Capture the cell that displays the provided text and extract its (x, y) central coordinate. 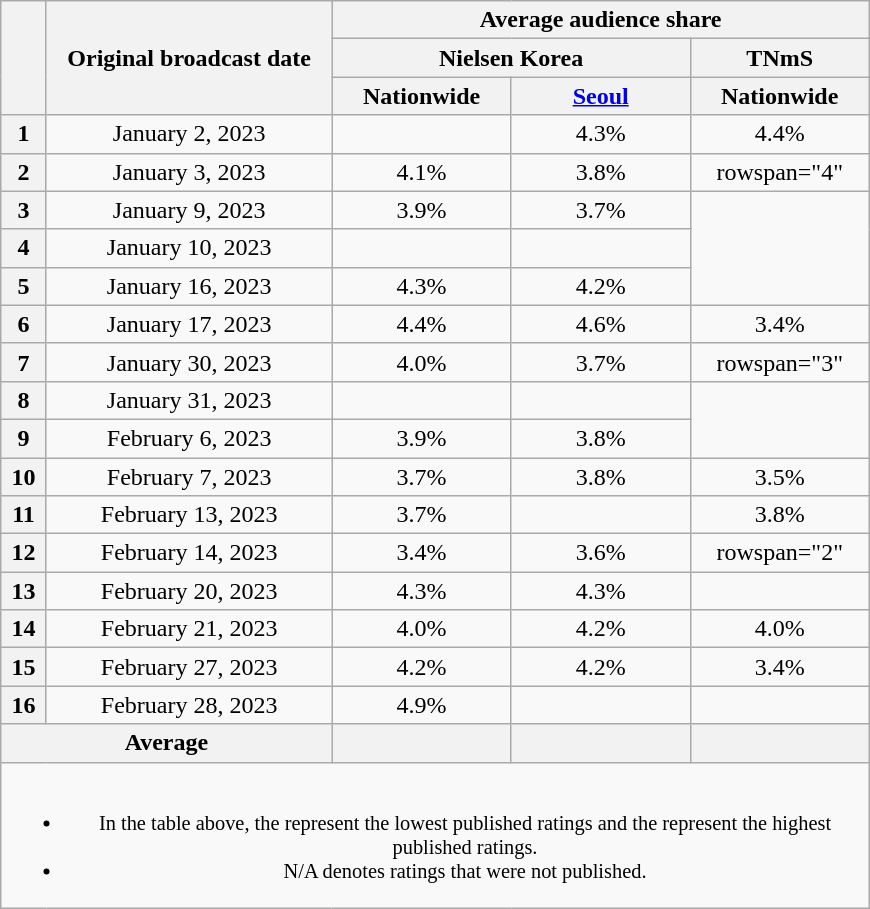
February 7, 2023 (189, 477)
10 (24, 477)
15 (24, 667)
16 (24, 705)
February 28, 2023 (189, 705)
February 27, 2023 (189, 667)
13 (24, 591)
3 (24, 210)
9 (24, 438)
January 16, 2023 (189, 286)
4.6% (600, 324)
1 (24, 134)
January 3, 2023 (189, 172)
11 (24, 515)
4.9% (422, 705)
February 6, 2023 (189, 438)
7 (24, 362)
February 20, 2023 (189, 591)
Nielsen Korea (511, 58)
Seoul (600, 96)
February 13, 2023 (189, 515)
January 9, 2023 (189, 210)
January 2, 2023 (189, 134)
3.6% (600, 553)
February 21, 2023 (189, 629)
January 30, 2023 (189, 362)
2 (24, 172)
14 (24, 629)
February 14, 2023 (189, 553)
January 10, 2023 (189, 248)
January 17, 2023 (189, 324)
Original broadcast date (189, 58)
rowspan="2" (780, 553)
rowspan="4" (780, 172)
5 (24, 286)
3.5% (780, 477)
Average (166, 743)
TNmS (780, 58)
4.1% (422, 172)
Average audience share (600, 20)
January 31, 2023 (189, 400)
8 (24, 400)
6 (24, 324)
rowspan="3" (780, 362)
4 (24, 248)
12 (24, 553)
